Find where the given text appears and provide that cell's center as (X, Y) coordinate. 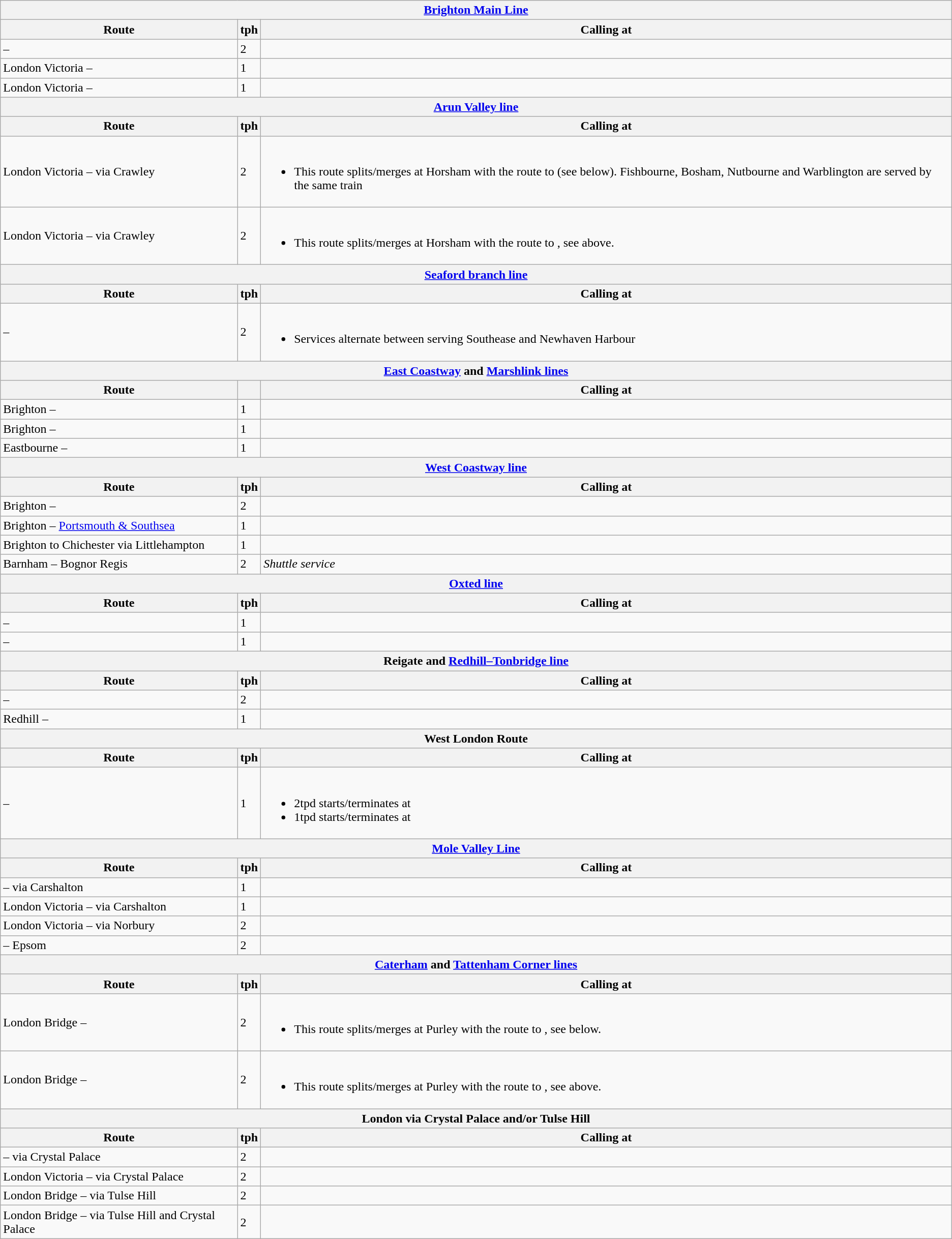
– via Carshalton (119, 887)
This route splits/merges at Purley with the route to , see below. (606, 1022)
Brighton – Portsmouth & Southsea (119, 525)
Shuttle service (606, 564)
Mole Valley Line (476, 848)
Barnham – Bognor Regis (119, 564)
Caterham and Tattenham Corner lines (476, 964)
Seaford branch line (476, 274)
2tpd starts/terminates at 1tpd starts/terminates at (606, 803)
West Coastway line (476, 467)
East Coastway and Marshlink lines (476, 371)
– Epsom (119, 945)
London Victoria – via Norbury (119, 926)
London Victoria – via Crystal Palace (119, 1176)
London Victoria – via Carshalton (119, 906)
West London Route (476, 739)
This route splits/merges at Horsham with the route to (see below). Fishbourne, Bosham, Nutbourne and Warblington are served by the same train (606, 171)
Brighton to Chichester via Littlehampton (119, 545)
Reigate and Redhill–Tonbridge line (476, 661)
Arun Valley line (476, 107)
– via Crystal Palace (119, 1157)
Redhill – (119, 719)
This route splits/merges at Purley with the route to , see above. (606, 1079)
London via Crystal Palace and/or Tulse Hill (476, 1118)
This route splits/merges at Horsham with the route to , see above. (606, 236)
Eastbourne – (119, 448)
Oxted line (476, 583)
Services alternate between serving Southease and Newhaven Harbour (606, 332)
London Bridge – via Tulse Hill (119, 1196)
Brighton Main Line (476, 10)
London Bridge – via Tulse Hill and Crystal Palace (119, 1222)
